Provide the [X, Y] coordinate of the cell's center where the given text is located.  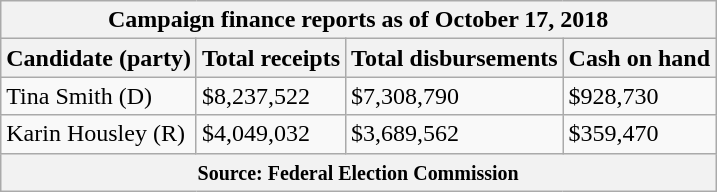
Tina Smith (D) [99, 96]
$928,730 [639, 96]
$3,689,562 [455, 134]
Source: Federal Election Commission [358, 172]
Candidate (party) [99, 58]
Karin Housley (R) [99, 134]
$7,308,790 [455, 96]
Cash on hand [639, 58]
Total receipts [270, 58]
$4,049,032 [270, 134]
Campaign finance reports as of October 17, 2018 [358, 20]
$8,237,522 [270, 96]
Total disbursements [455, 58]
$359,470 [639, 134]
